Output the (X, Y) coordinate of the center of the cell containing the given text.  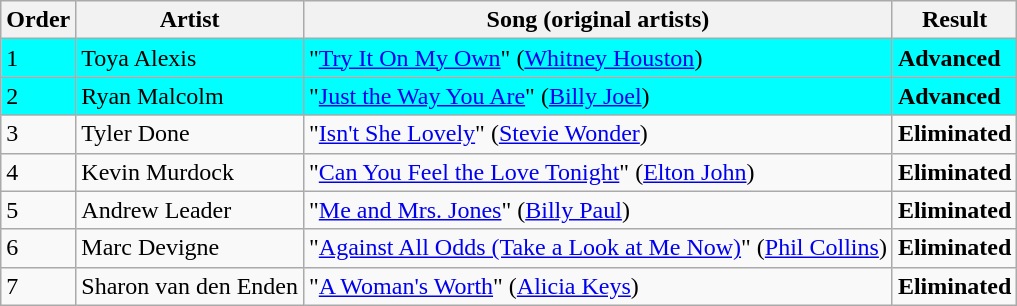
Sharon van den Enden (190, 286)
Order (38, 20)
"A Woman's Worth" (Alicia Keys) (598, 286)
Song (original artists) (598, 20)
"Try It On My Own" (Whitney Houston) (598, 58)
"Isn't She Lovely" (Stevie Wonder) (598, 134)
4 (38, 172)
"Just the Way You Are" (Billy Joel) (598, 96)
5 (38, 210)
6 (38, 248)
Marc Devigne (190, 248)
Toya Alexis (190, 58)
7 (38, 286)
Artist (190, 20)
Kevin Murdock (190, 172)
Andrew Leader (190, 210)
3 (38, 134)
"Can You Feel the Love Tonight" (Elton John) (598, 172)
2 (38, 96)
"Me and Mrs. Jones" (Billy Paul) (598, 210)
Ryan Malcolm (190, 96)
Tyler Done (190, 134)
Result (954, 20)
1 (38, 58)
"Against All Odds (Take a Look at Me Now)" (Phil Collins) (598, 248)
